Identify which cell holds the provided text, then report its [X, Y] central coordinate. 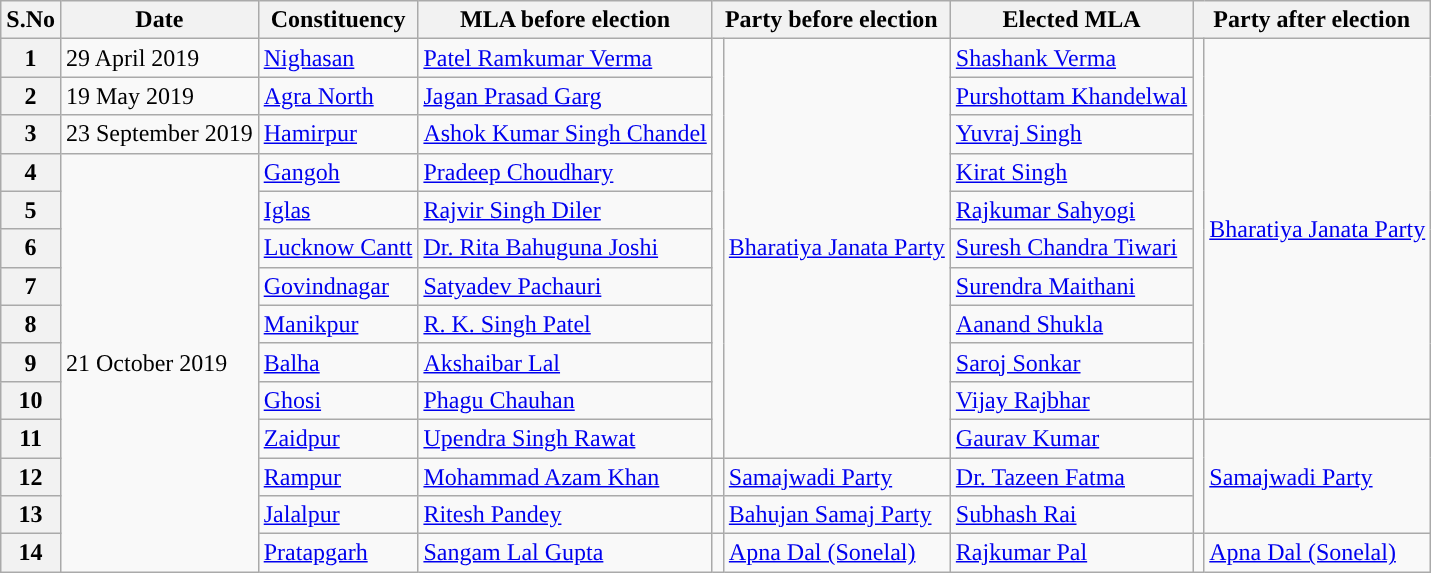
Agra North [338, 96]
1 [31, 58]
Aanand Shukla [1071, 324]
Subhash Rai [1071, 515]
Iglas [338, 210]
Kirat Singh [1071, 172]
Patel Ramkumar Verma [565, 58]
Mohammad Azam Khan [565, 477]
14 [31, 553]
Yuvraj Singh [1071, 134]
19 May 2019 [159, 96]
23 September 2019 [159, 134]
Govindnagar [338, 286]
Manikpur [338, 324]
12 [31, 477]
29 April 2019 [159, 58]
3 [31, 134]
Rampur [338, 477]
Pratapgarh [338, 553]
Lucknow Cantt [338, 248]
Date [159, 20]
Rajkumar Pal [1071, 553]
Upendra Singh Rawat [565, 438]
Bahujan Samaj Party [836, 515]
Vijay Rajbhar [1071, 400]
Ritesh Pandey [565, 515]
Sangam Lal Gupta [565, 553]
Ghosi [338, 400]
Zaidpur [338, 438]
Gangoh [338, 172]
R. K. Singh Patel [565, 324]
8 [31, 324]
Satyadev Pachauri [565, 286]
Ashok Kumar Singh Chandel [565, 134]
Saroj Sonkar [1071, 362]
MLA before election [565, 20]
13 [31, 515]
Purshottam Khandelwal [1071, 96]
Suresh Chandra Tiwari [1071, 248]
Dr. Rita Bahuguna Joshi [565, 248]
Hamirpur [338, 134]
Jagan Prasad Garg [565, 96]
Balha [338, 362]
2 [31, 96]
6 [31, 248]
Surendra Maithani [1071, 286]
Gaurav Kumar [1071, 438]
21 October 2019 [159, 362]
Pradeep Choudhary [565, 172]
Party after election [1312, 20]
4 [31, 172]
Jalalpur [338, 515]
10 [31, 400]
7 [31, 286]
Constituency [338, 20]
Dr. Tazeen Fatma [1071, 477]
Shashank Verma [1071, 58]
Rajvir Singh Diler [565, 210]
S.No [31, 20]
Nighasan [338, 58]
Elected MLA [1071, 20]
Rajkumar Sahyogi [1071, 210]
Phagu Chauhan [565, 400]
Akshaibar Lal [565, 362]
9 [31, 362]
5 [31, 210]
Party before election [831, 20]
11 [31, 438]
